Provide the (X, Y) coordinate of the cell's center where the given text is located.  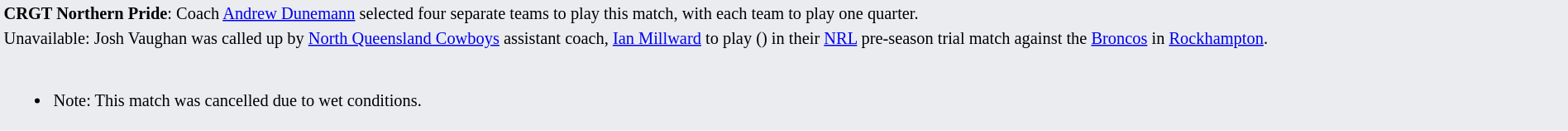
CRGT Northern Pride: Coach Andrew Dunemann selected four separate teams to play this match, with each team to play one quarter. (784, 13)
Note: This match was cancelled due to wet conditions. (784, 90)
